Provide the (x, y) coordinate of the cell's center where the given text is located.  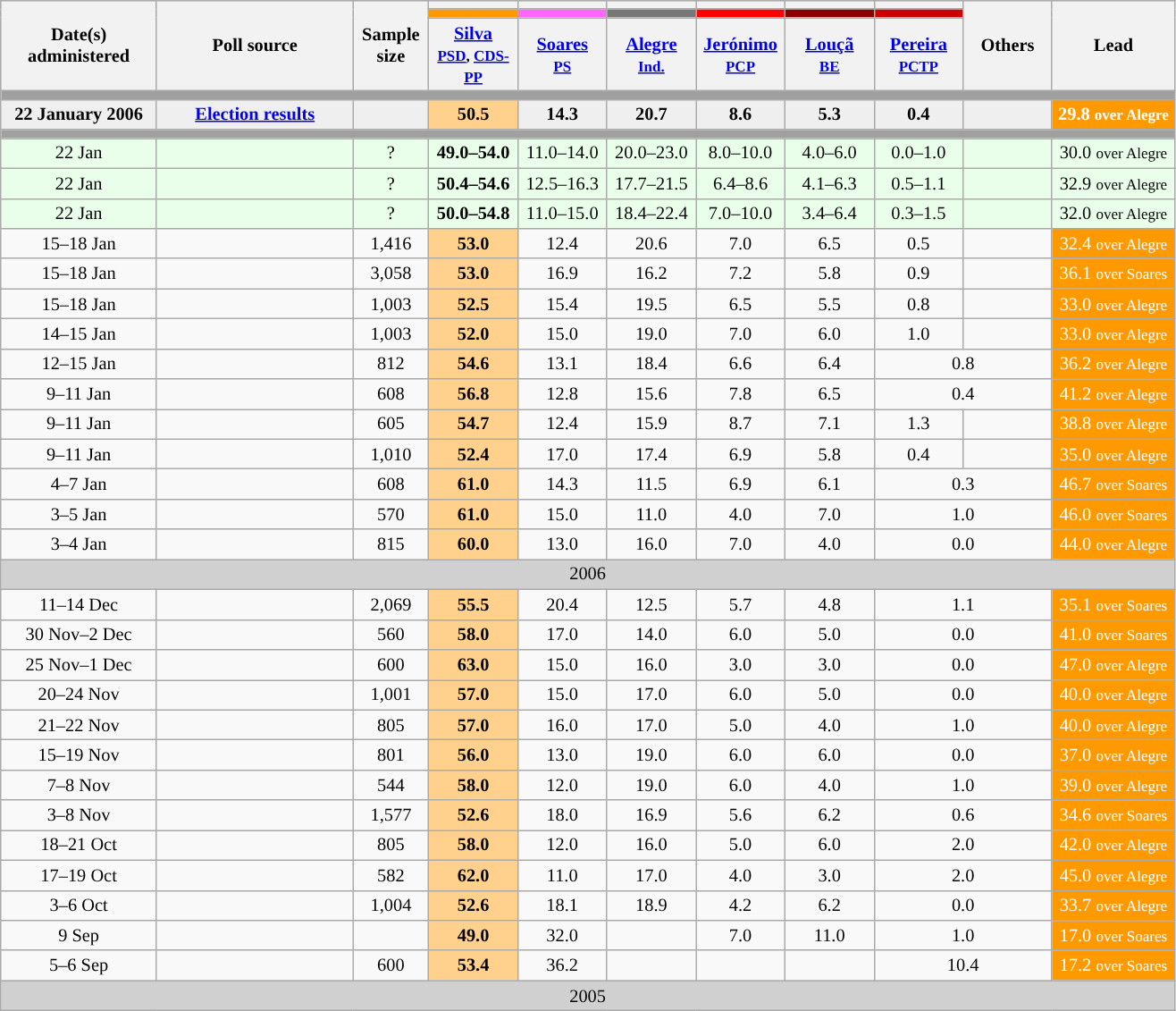
20.6 (651, 243)
12.8 (562, 394)
3,058 (391, 274)
54.6 (474, 364)
50.0–54.8 (474, 214)
62.0 (474, 875)
3–6 Oct (79, 906)
0.5–1.1 (919, 183)
52.4 (474, 454)
11.0–14.0 (562, 153)
6.1 (829, 484)
46.7 over Soares (1113, 484)
37.0 over Alegre (1113, 754)
1.3 (919, 424)
21–22 Nov (79, 725)
8.7 (741, 424)
41.2 over Alegre (1113, 394)
49.0 (474, 935)
52.0 (474, 333)
6.6 (741, 364)
3–5 Jan (79, 514)
22 January 2006 (79, 114)
1,416 (391, 243)
45.0 over Alegre (1113, 875)
14.0 (651, 635)
0.0–1.0 (919, 153)
5–6 Sep (79, 965)
36.1 over Soares (1113, 274)
19.5 (651, 304)
32.0 (562, 935)
PereiraPCTP (919, 55)
11–14 Dec (79, 604)
18–21 Oct (79, 845)
12–15 Jan (79, 364)
12.5–16.3 (562, 183)
JerónimoPCP (741, 55)
11.5 (651, 484)
49.0–54.0 (474, 153)
SoaresPS (562, 55)
20.7 (651, 114)
2006 (588, 574)
50.5 (474, 114)
17.7–21.5 (651, 183)
4.8 (829, 604)
6.4 (829, 364)
3–4 Jan (79, 544)
18.1 (562, 906)
560 (391, 635)
17.4 (651, 454)
14–15 Jan (79, 333)
47.0 over Alegre (1113, 664)
42.0 over Alegre (1113, 845)
54.7 (474, 424)
53.4 (474, 965)
582 (391, 875)
35.0 over Alegre (1113, 454)
7.2 (741, 274)
29.8 over Alegre (1113, 114)
52.5 (474, 304)
0.9 (919, 274)
16.2 (651, 274)
2005 (588, 996)
SilvaPSD, CDS-PP (474, 55)
2,069 (391, 604)
3.4–6.4 (829, 214)
0.6 (963, 815)
50.4–54.6 (474, 183)
7.0–10.0 (741, 214)
39.0 over Alegre (1113, 785)
4.2 (741, 906)
Sample size (391, 45)
570 (391, 514)
1.1 (963, 604)
5.5 (829, 304)
1,004 (391, 906)
9 Sep (79, 935)
60.0 (474, 544)
32.4 over Alegre (1113, 243)
56.0 (474, 754)
20–24 Nov (79, 695)
815 (391, 544)
8.6 (741, 114)
1,001 (391, 695)
18.9 (651, 906)
17.0 over Soares (1113, 935)
15.9 (651, 424)
Poll source (255, 45)
32.9 over Alegre (1113, 183)
35.1 over Soares (1113, 604)
11.0–15.0 (562, 214)
8.0–10.0 (741, 153)
12.5 (651, 604)
18.0 (562, 815)
34.6 over Soares (1113, 815)
30.0 over Alegre (1113, 153)
0.5 (919, 243)
Lead (1113, 45)
3–8 Nov (79, 815)
44.0 over Alegre (1113, 544)
605 (391, 424)
7–8 Nov (79, 785)
1,577 (391, 815)
17–19 Oct (79, 875)
801 (391, 754)
63.0 (474, 664)
AlegreInd. (651, 55)
55.5 (474, 604)
5.6 (741, 815)
Others (1008, 45)
20.0–23.0 (651, 153)
6.4–8.6 (741, 183)
30 Nov–2 Dec (79, 635)
Election results (255, 114)
38.8 over Alegre (1113, 424)
41.0 over Soares (1113, 635)
7.8 (741, 394)
812 (391, 364)
1,010 (391, 454)
32.0 over Alegre (1113, 214)
36.2 over Alegre (1113, 364)
15.6 (651, 394)
544 (391, 785)
17.2 over Soares (1113, 965)
46.0 over Soares (1113, 514)
4.1–6.3 (829, 183)
7.1 (829, 424)
0.3 (963, 484)
Date(s)administered (79, 45)
LouçãBE (829, 55)
20.4 (562, 604)
18.4 (651, 364)
15–19 Nov (79, 754)
15.4 (562, 304)
5.3 (829, 114)
33.7 over Alegre (1113, 906)
4–7 Jan (79, 484)
13.1 (562, 364)
10.4 (963, 965)
36.2 (562, 965)
4.0–6.0 (829, 153)
56.8 (474, 394)
0.3–1.5 (919, 214)
5.7 (741, 604)
18.4–22.4 (651, 214)
25 Nov–1 Dec (79, 664)
